Determine the (x, y) coordinate at the center of the cell enclosing the given text.  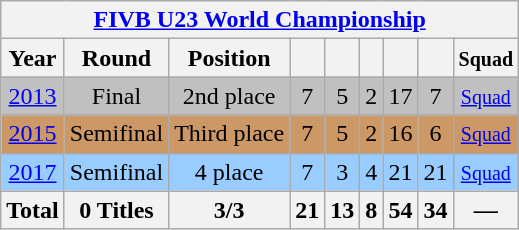
Final (116, 96)
13 (342, 210)
4 place (230, 172)
— (486, 210)
Round (116, 58)
8 (372, 210)
17 (400, 96)
2nd place (230, 96)
3/3 (230, 210)
Third place (230, 134)
54 (400, 210)
16 (400, 134)
6 (436, 134)
Year (33, 58)
4 (372, 172)
Total (33, 210)
2015 (33, 134)
2017 (33, 172)
FIVB U23 World Championship (260, 20)
34 (436, 210)
2013 (33, 96)
3 (342, 172)
0 Titles (116, 210)
Position (230, 58)
